Capture the cell that displays the provided text and extract its [X, Y] central coordinate. 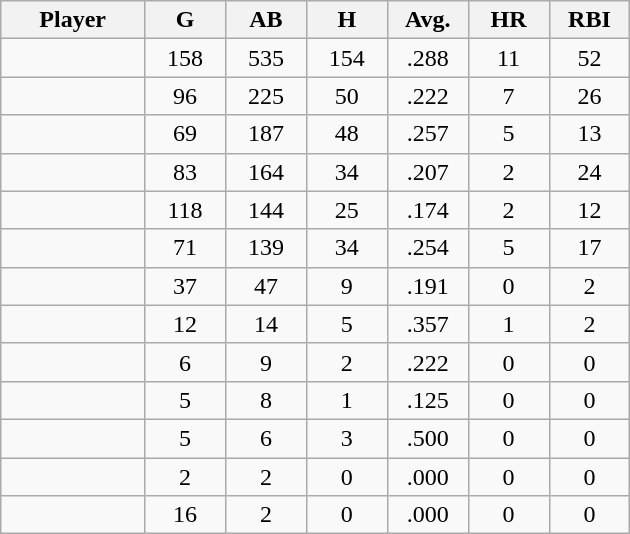
13 [590, 134]
.500 [428, 438]
.207 [428, 172]
3 [346, 438]
H [346, 20]
.125 [428, 400]
16 [186, 515]
.191 [428, 286]
47 [266, 286]
Player [73, 20]
25 [346, 210]
535 [266, 58]
139 [266, 248]
96 [186, 96]
AB [266, 20]
G [186, 20]
154 [346, 58]
26 [590, 96]
158 [186, 58]
37 [186, 286]
7 [508, 96]
50 [346, 96]
Avg. [428, 20]
225 [266, 96]
HR [508, 20]
.288 [428, 58]
71 [186, 248]
11 [508, 58]
14 [266, 324]
.174 [428, 210]
69 [186, 134]
48 [346, 134]
24 [590, 172]
52 [590, 58]
.254 [428, 248]
164 [266, 172]
8 [266, 400]
17 [590, 248]
144 [266, 210]
.357 [428, 324]
118 [186, 210]
.257 [428, 134]
187 [266, 134]
RBI [590, 20]
83 [186, 172]
